Return (X, Y) of the center of cell containing provided text 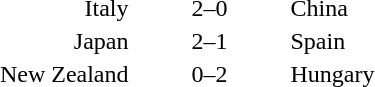
2–1 (210, 41)
